Return [x, y] of the center of cell containing provided text 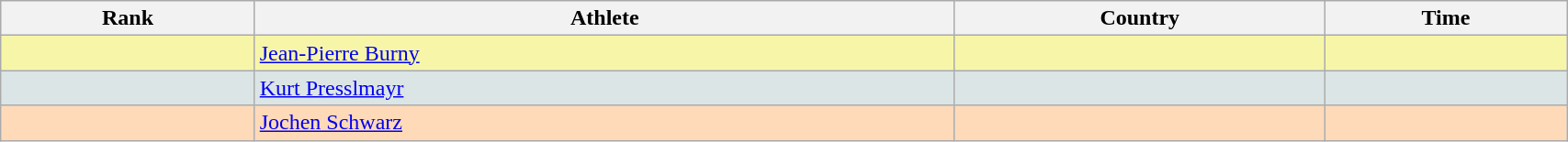
Country [1139, 18]
Athlete [604, 18]
Jochen Schwarz [604, 123]
Jean-Pierre Burny [604, 53]
Rank [128, 18]
Kurt Presslmayr [604, 88]
Time [1446, 18]
